From the cell containing the given text, extract its center point as [x, y] coordinate. 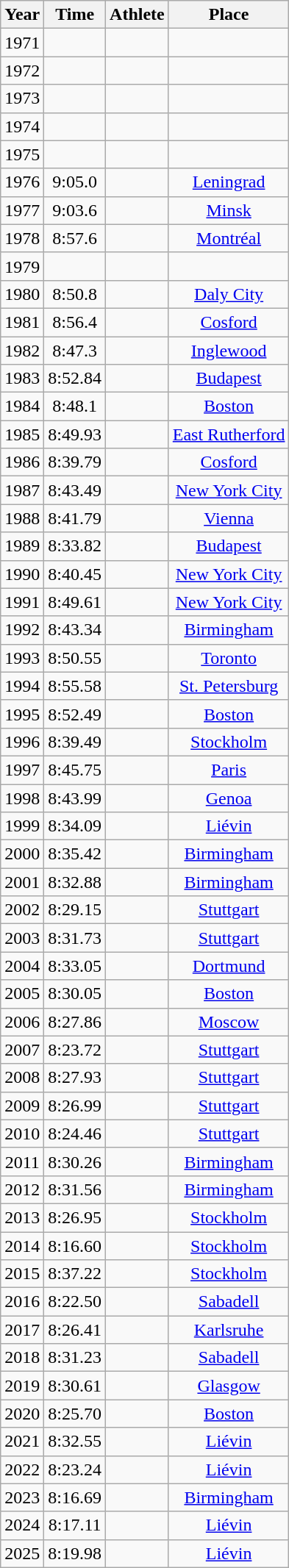
8:39.49 [75, 742]
8:30.05 [75, 994]
2020 [22, 1414]
8:52.84 [75, 379]
8:23.72 [75, 1050]
2019 [22, 1386]
1971 [22, 43]
9:03.6 [75, 210]
8:33.82 [75, 546]
8:35.42 [75, 854]
2002 [22, 910]
8:43.99 [75, 798]
8:31.56 [75, 1189]
8:34.09 [75, 826]
1988 [22, 518]
8:32.88 [75, 882]
8:52.49 [75, 714]
8:47.3 [75, 351]
2007 [22, 1050]
1998 [22, 798]
Paris [229, 770]
1994 [22, 686]
1976 [22, 182]
2022 [22, 1469]
8:45.75 [75, 770]
8:27.93 [75, 1078]
8:30.26 [75, 1161]
2015 [22, 1274]
East Rutherford [229, 434]
Vienna [229, 518]
2025 [22, 1553]
1989 [22, 546]
2005 [22, 994]
1973 [22, 99]
8:49.93 [75, 434]
8:23.24 [75, 1469]
2004 [22, 966]
2016 [22, 1302]
1979 [22, 266]
8:29.15 [75, 910]
8:25.70 [75, 1414]
8:56.4 [75, 322]
1985 [22, 434]
Dortmund [229, 966]
1974 [22, 126]
8:37.22 [75, 1274]
2021 [22, 1442]
Inglewood [229, 351]
8:49.61 [75, 602]
2009 [22, 1106]
2001 [22, 882]
2018 [22, 1358]
Place [229, 15]
8:17.11 [75, 1525]
2014 [22, 1246]
8:19.98 [75, 1553]
2006 [22, 1022]
1996 [22, 742]
8:41.79 [75, 518]
Leningrad [229, 182]
2013 [22, 1217]
Athlete [138, 15]
Moscow [229, 1022]
2000 [22, 854]
1981 [22, 322]
Montréal [229, 238]
Genoa [229, 798]
1997 [22, 770]
2012 [22, 1189]
Time [75, 15]
8:16.69 [75, 1497]
1995 [22, 714]
Glasgow [229, 1386]
8:50.55 [75, 658]
2008 [22, 1078]
8:26.99 [75, 1106]
8:31.73 [75, 938]
1987 [22, 490]
1999 [22, 826]
1972 [22, 71]
1991 [22, 602]
Minsk [229, 210]
2023 [22, 1497]
1983 [22, 379]
8:43.49 [75, 490]
1986 [22, 462]
1992 [22, 630]
1978 [22, 238]
1982 [22, 351]
2017 [22, 1330]
2003 [22, 938]
8:24.46 [75, 1134]
Toronto [229, 658]
8:55.58 [75, 686]
8:30.61 [75, 1386]
8:27.86 [75, 1022]
9:05.0 [75, 182]
1993 [22, 658]
1984 [22, 407]
Karlsruhe [229, 1330]
8:16.60 [75, 1246]
8:57.6 [75, 238]
8:32.55 [75, 1442]
8:22.50 [75, 1302]
8:31.23 [75, 1358]
2010 [22, 1134]
8:26.41 [75, 1330]
1977 [22, 210]
8:26.95 [75, 1217]
8:39.79 [75, 462]
8:33.05 [75, 966]
1975 [22, 154]
1980 [22, 294]
8:43.34 [75, 630]
Daly City [229, 294]
Year [22, 15]
2011 [22, 1161]
1990 [22, 574]
8:50.8 [75, 294]
St. Petersburg [229, 686]
8:48.1 [75, 407]
8:40.45 [75, 574]
2024 [22, 1525]
